Return [x, y] of the center of cell containing provided text 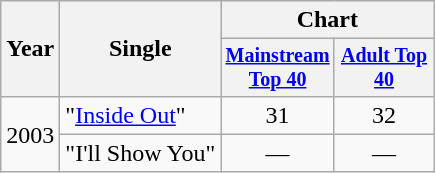
Adult Top 40 [384, 68]
Chart [328, 20]
"I'll Show You" [140, 153]
31 [278, 115]
Single [140, 49]
32 [384, 115]
Mainstream Top 40 [278, 68]
"Inside Out" [140, 115]
Year [30, 49]
2003 [30, 134]
